Scan for the cell matching the given text and deliver its [x, y] coordinate at center. 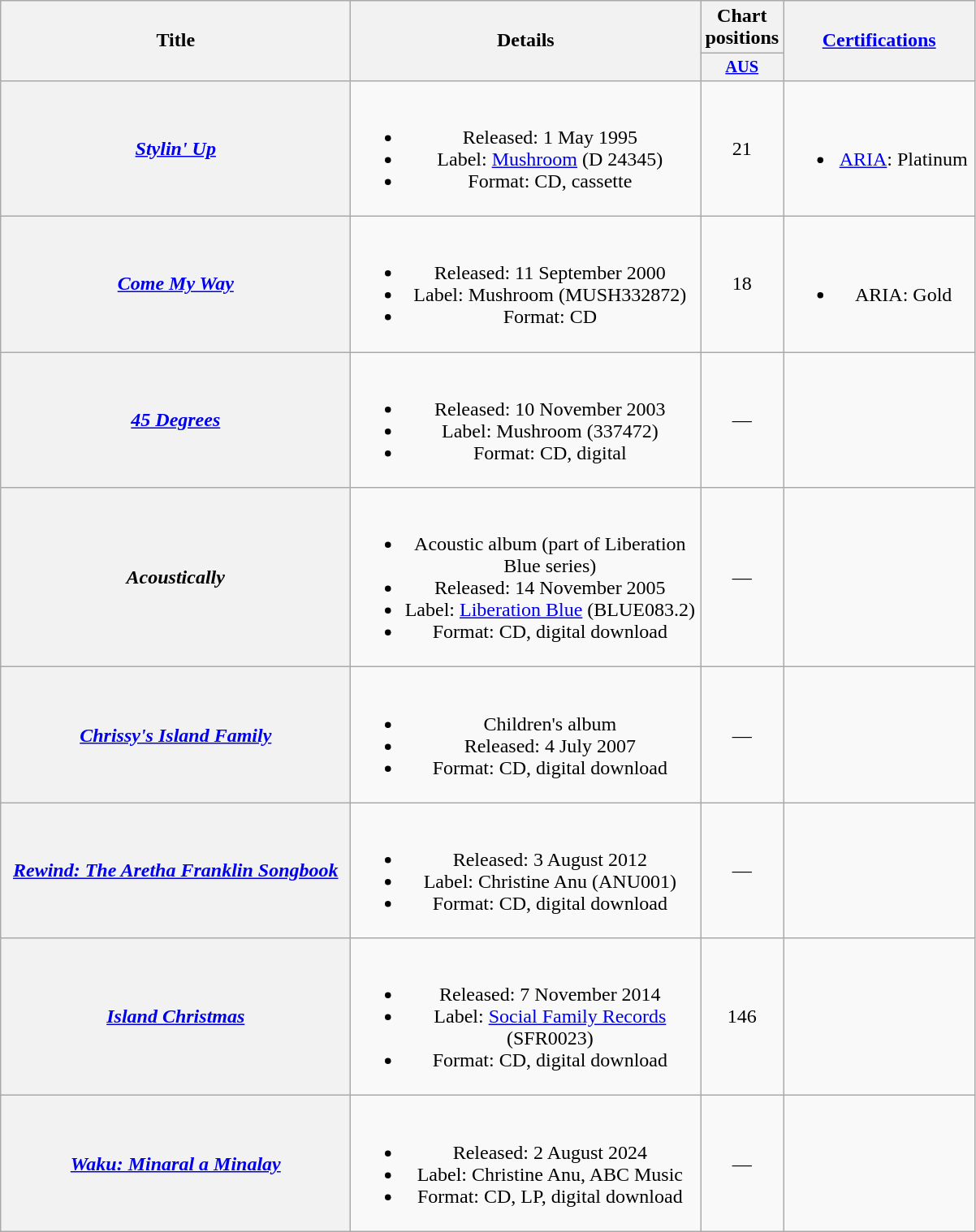
18 [742, 284]
Rewind: The Aretha Franklin Songbook [175, 870]
Chrissy's Island Family [175, 735]
45 Degrees [175, 420]
Children's albumReleased: 4 July 2007Format: CD, digital download [526, 735]
21 [742, 148]
Released: 3 August 2012Label: Christine Anu (ANU001)Format: CD, digital download [526, 870]
Acoustically [175, 578]
Come My Way [175, 284]
Certifications [879, 41]
Stylin' Up [175, 148]
AUS [742, 67]
ARIA: Platinum [879, 148]
Released: 2 August 2024Label: Christine Anu, ABC MusicFormat: CD, LP, digital download [526, 1164]
Details [526, 41]
Waku: Minaral a Minalay [175, 1164]
Released: 7 November 2014Label: Social Family Records (SFR0023)Format: CD, digital download [526, 1017]
Island Christmas [175, 1017]
Chart positions [742, 28]
Released: 11 September 2000Label: Mushroom (MUSH332872)Format: CD [526, 284]
146 [742, 1017]
Released: 10 November 2003Label: Mushroom (337472)Format: CD, digital [526, 420]
ARIA: Gold [879, 284]
Released: 1 May 1995Label: Mushroom (D 24345)Format: CD, cassette [526, 148]
Title [175, 41]
Acoustic album (part of Liberation Blue series)Released: 14 November 2005Label: Liberation Blue (BLUE083.2)Format: CD, digital download [526, 578]
